For the text-containing cell, return its midpoint in (x, y) coordinate format. 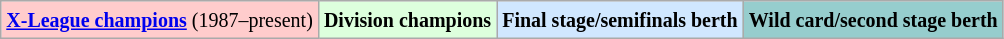
Final stage/semifinals berth (620, 20)
Division champions (407, 20)
Wild card/second stage berth (873, 20)
X-League champions (1987–present) (160, 20)
